Identify which cell holds the provided text, then report its (x, y) central coordinate. 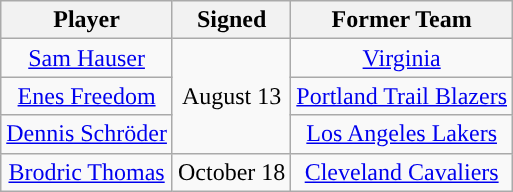
October 18 (231, 172)
Player (87, 20)
Signed (231, 20)
Sam Hauser (87, 58)
Dennis Schröder (87, 134)
Cleveland Cavaliers (402, 172)
Portland Trail Blazers (402, 96)
Virginia (402, 58)
August 13 (231, 96)
Los Angeles Lakers (402, 134)
Former Team (402, 20)
Enes Freedom (87, 96)
Brodric Thomas (87, 172)
